Return the [X, Y] coordinate for the center point of the cell that contains the specified text.  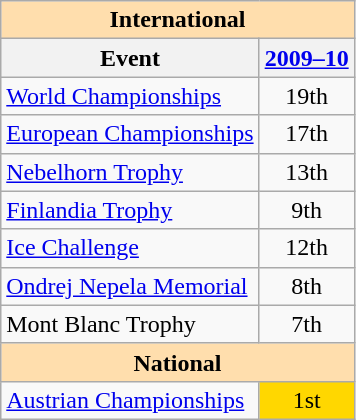
Event [130, 58]
12th [306, 248]
Finlandia Trophy [130, 210]
17th [306, 134]
1st [306, 400]
World Championships [130, 96]
Austrian Championships [130, 400]
Nebelhorn Trophy [130, 172]
7th [306, 324]
Ice Challenge [130, 248]
International [178, 20]
Ondrej Nepela Memorial [130, 286]
19th [306, 96]
Mont Blanc Trophy [130, 324]
National [178, 362]
2009–10 [306, 58]
9th [306, 210]
13th [306, 172]
European Championships [130, 134]
8th [306, 286]
